Extract the [x, y] coordinate from the center of the cell holding the provided text.  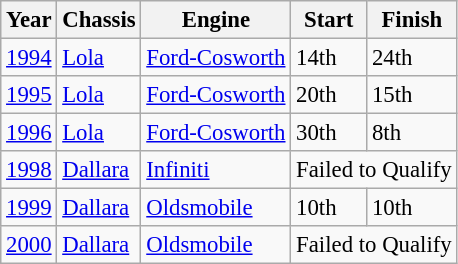
1994 [29, 58]
1998 [29, 170]
30th [329, 133]
2000 [29, 245]
14th [329, 58]
Infiniti [216, 170]
20th [329, 95]
8th [412, 133]
1999 [29, 208]
Engine [216, 20]
1995 [29, 95]
24th [412, 58]
Start [329, 20]
Chassis [99, 20]
Year [29, 20]
Finish [412, 20]
15th [412, 95]
1996 [29, 133]
